Search for the cell housing the specified text and yield its [X, Y] center coordinate. 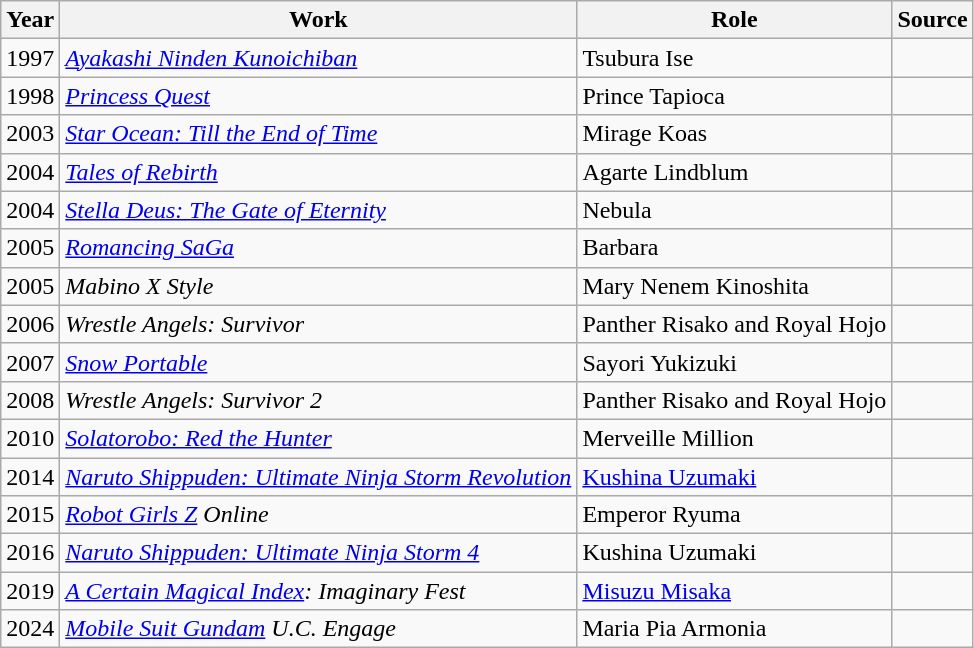
Ayakashi Ninden Kunoichiban [318, 58]
Barbara [734, 248]
Snow Portable [318, 362]
Work [318, 20]
Mabino X Style [318, 286]
Merveille Million [734, 438]
Prince Tapioca [734, 96]
Solatorobo: Red the Hunter [318, 438]
Agarte Lindblum [734, 172]
Naruto Shippuden: Ultimate Ninja Storm 4 [318, 553]
2015 [30, 515]
Maria Pia Armonia [734, 629]
Mobile Suit Gundam U.C. Engage [318, 629]
Emperor Ryuma [734, 515]
Tsubura Ise [734, 58]
2008 [30, 400]
Romancing SaGa [318, 248]
Stella Deus: The Gate of Eternity [318, 210]
Star Ocean: Till the End of Time [318, 134]
Mirage Koas [734, 134]
2024 [30, 629]
2003 [30, 134]
2019 [30, 591]
Wrestle Angels: Survivor [318, 324]
1997 [30, 58]
Year [30, 20]
2014 [30, 477]
2010 [30, 438]
1998 [30, 96]
Wrestle Angels: Survivor 2 [318, 400]
Sayori Yukizuki [734, 362]
Role [734, 20]
Robot Girls Z Online [318, 515]
Tales of Rebirth [318, 172]
Misuzu Misaka [734, 591]
Source [932, 20]
Princess Quest [318, 96]
Mary Nenem Kinoshita [734, 286]
2016 [30, 553]
2007 [30, 362]
2006 [30, 324]
Nebula [734, 210]
Naruto Shippuden: Ultimate Ninja Storm Revolution [318, 477]
A Certain Magical Index: Imaginary Fest [318, 591]
